Locate the cell with the specified text and output its [X, Y] center coordinate. 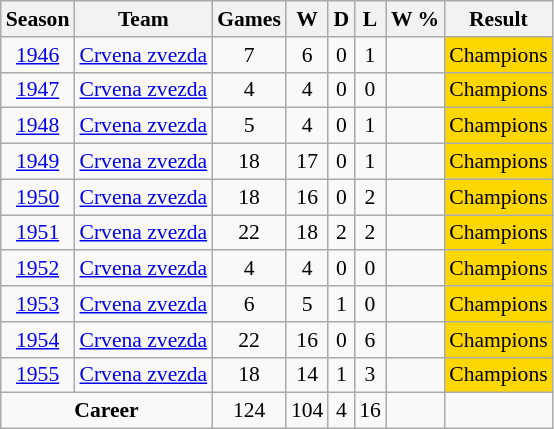
7 [249, 55]
1955 [38, 375]
1946 [38, 55]
Games [249, 19]
124 [249, 411]
1948 [38, 126]
1952 [38, 269]
Season [38, 19]
W [308, 19]
D [341, 19]
1951 [38, 233]
L [370, 19]
Team [143, 19]
W % [415, 19]
1953 [38, 304]
14 [308, 375]
104 [308, 411]
1949 [38, 162]
Result [498, 19]
3 [370, 375]
1947 [38, 90]
Career [106, 411]
1954 [38, 340]
1950 [38, 197]
17 [308, 162]
